Return [X, Y] of the center of cell containing provided text 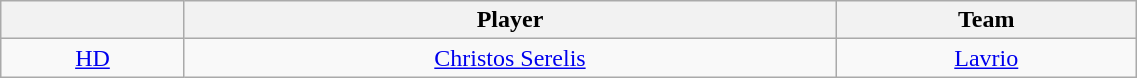
HD [92, 58]
Player [510, 20]
Lavrio [986, 58]
Team [986, 20]
Christos Serelis [510, 58]
